Return the (X, Y) coordinate for the center point of the cell that contains the specified text.  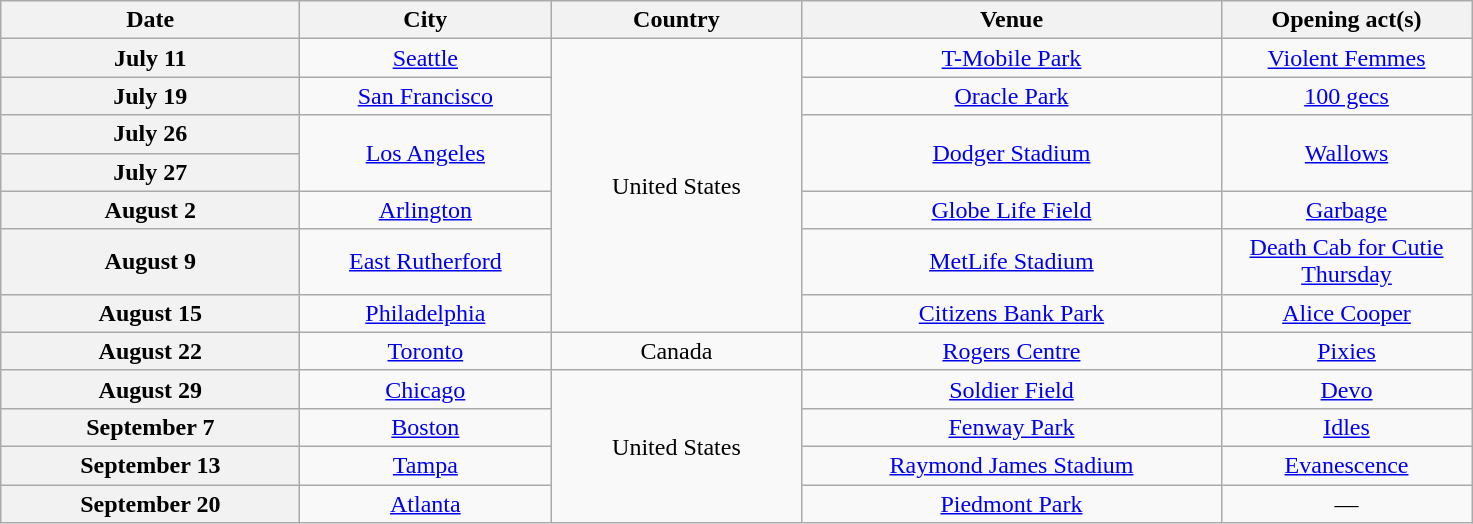
Violent Femmes (1346, 58)
August 22 (150, 351)
Toronto (426, 351)
T-Mobile Park (1012, 58)
Citizens Bank Park (1012, 313)
Atlanta (426, 503)
Opening act(s) (1346, 20)
— (1346, 503)
Alice Cooper (1346, 313)
City (426, 20)
Garbage (1346, 210)
Rogers Centre (1012, 351)
Boston (426, 427)
Date (150, 20)
August 9 (150, 262)
August 29 (150, 389)
100 gecs (1346, 96)
July 11 (150, 58)
Devo (1346, 389)
Death Cab for CutieThursday (1346, 262)
San Francisco (426, 96)
September 20 (150, 503)
Globe Life Field (1012, 210)
Seattle (426, 58)
Wallows (1346, 153)
August 15 (150, 313)
Fenway Park (1012, 427)
September 13 (150, 465)
Oracle Park (1012, 96)
Philadelphia (426, 313)
Evanescence (1346, 465)
Piedmont Park (1012, 503)
September 7 (150, 427)
August 2 (150, 210)
July 27 (150, 172)
Pixies (1346, 351)
Chicago (426, 389)
Canada (676, 351)
July 19 (150, 96)
East Rutherford (426, 262)
Dodger Stadium (1012, 153)
July 26 (150, 134)
Country (676, 20)
MetLife Stadium (1012, 262)
Venue (1012, 20)
Los Angeles (426, 153)
Raymond James Stadium (1012, 465)
Idles (1346, 427)
Tampa (426, 465)
Soldier Field (1012, 389)
Arlington (426, 210)
